Return the (x, y) coordinate for the center point of the cell that contains the specified text.  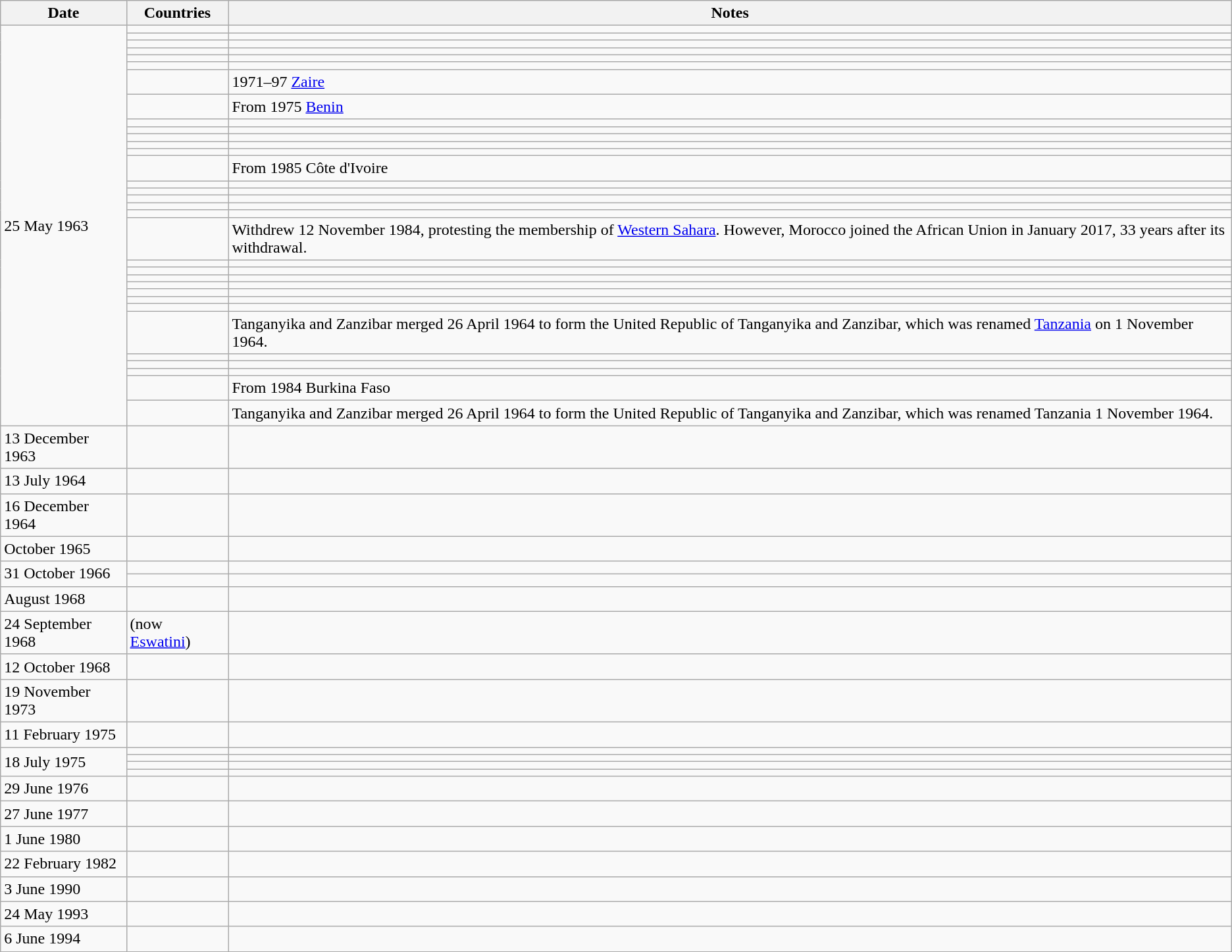
1971–97 Zaire (730, 82)
31 October 1966 (63, 574)
24 May 1993 (63, 914)
August 1968 (63, 599)
6 June 1994 (63, 939)
1 June 1980 (63, 839)
Tanganyika and Zanzibar merged 26 April 1964 to form the United Republic of Tanganyika and Zanzibar, which was renamed Tanzania on 1 November 1964. (730, 332)
Tanganyika and Zanzibar merged 26 April 1964 to form the United Republic of Tanganyika and Zanzibar, which was renamed Tanzania 1 November 1964. (730, 413)
27 June 1977 (63, 814)
25 May 1963 (63, 226)
Countries (178, 13)
From 1984 Burkina Faso (730, 388)
11 February 1975 (63, 734)
16 December 1964 (63, 514)
From 1985 Côte d'Ivoire (730, 168)
13 July 1964 (63, 481)
October 1965 (63, 549)
19 November 1973 (63, 700)
Notes (730, 13)
(now Eswatini) (178, 633)
18 July 1975 (63, 762)
13 December 1963 (63, 447)
24 September 1968 (63, 633)
3 June 1990 (63, 889)
29 June 1976 (63, 789)
22 February 1982 (63, 864)
Date (63, 13)
12 October 1968 (63, 666)
From 1975 Benin (730, 107)
